Find where the given text appears and provide that cell's center as (X, Y) coordinate. 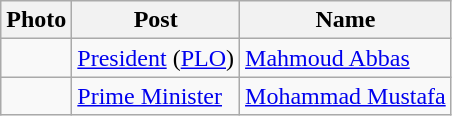
Photo (36, 20)
Post (156, 20)
Prime Minister (156, 96)
Name (346, 20)
Mahmoud Abbas (346, 58)
President (PLO) (156, 58)
Mohammad Mustafa (346, 96)
